Find where the given text appears and provide that cell's center as (X, Y) coordinate. 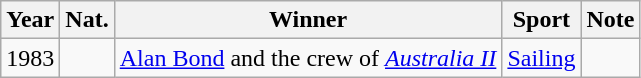
Note (610, 20)
1983 (30, 58)
Sport (542, 20)
Year (30, 20)
Nat. (87, 20)
Sailing (542, 58)
Winner (308, 20)
Alan Bond and the crew of Australia II (308, 58)
